From the cell containing the given text, extract its center point as [x, y] coordinate. 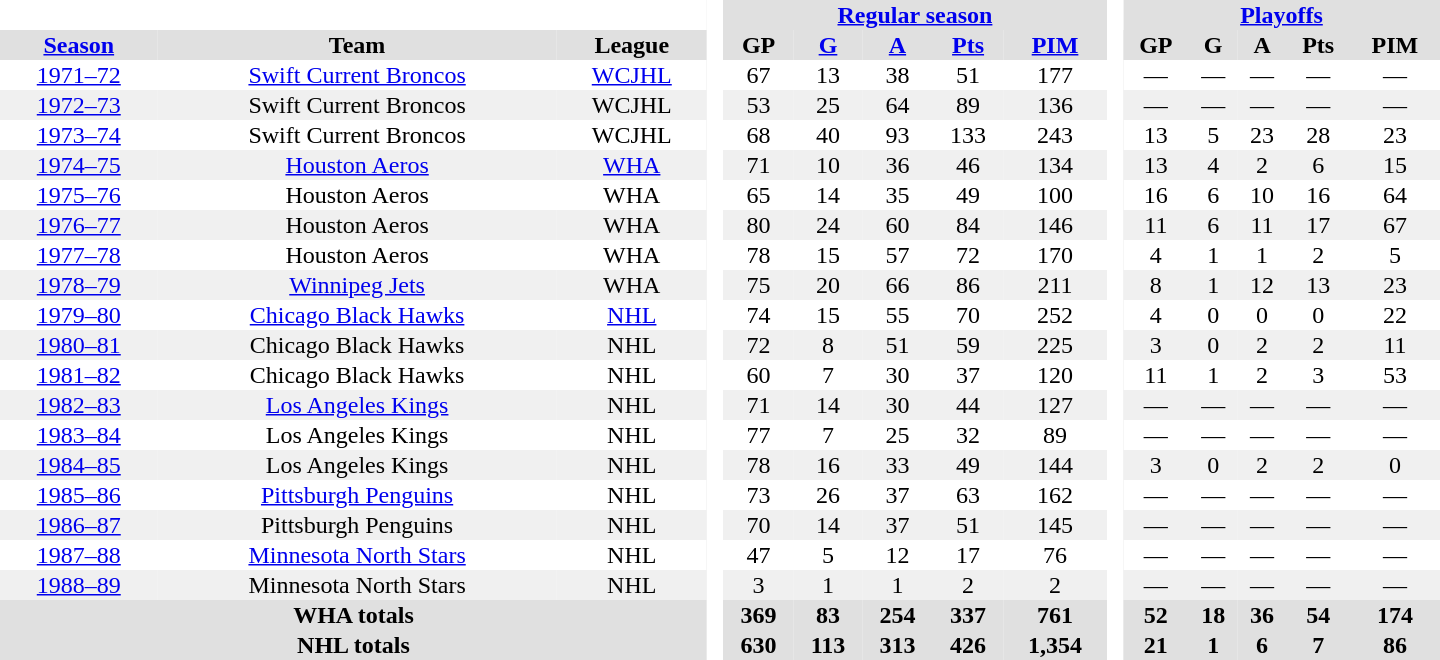
1987–88 [79, 555]
100 [1054, 195]
144 [1054, 465]
NHL totals [354, 645]
1984–85 [79, 465]
134 [1054, 165]
1983–84 [79, 435]
68 [758, 135]
761 [1054, 615]
1974–75 [79, 165]
57 [898, 255]
26 [828, 495]
24 [828, 225]
1977–78 [79, 255]
1979–80 [79, 315]
162 [1054, 495]
254 [898, 615]
313 [898, 645]
1988–89 [79, 585]
73 [758, 495]
1985–86 [79, 495]
32 [968, 435]
369 [758, 615]
52 [1156, 615]
WHA totals [354, 615]
Regular season [914, 15]
1972–73 [79, 105]
33 [898, 465]
84 [968, 225]
174 [1395, 615]
Playoffs [1282, 15]
76 [1054, 555]
Season [79, 45]
426 [968, 645]
Team [358, 45]
83 [828, 615]
54 [1318, 615]
1981–82 [79, 375]
127 [1054, 405]
38 [898, 75]
252 [1054, 315]
93 [898, 135]
145 [1054, 525]
177 [1054, 75]
1975–76 [79, 195]
1973–74 [79, 135]
66 [898, 285]
35 [898, 195]
59 [968, 345]
28 [1318, 135]
337 [968, 615]
Winnipeg Jets [358, 285]
21 [1156, 645]
1982–83 [79, 405]
80 [758, 225]
63 [968, 495]
120 [1054, 375]
243 [1054, 135]
74 [758, 315]
113 [828, 645]
18 [1214, 615]
55 [898, 315]
47 [758, 555]
75 [758, 285]
77 [758, 435]
225 [1054, 345]
44 [968, 405]
1971–72 [79, 75]
1986–87 [79, 525]
46 [968, 165]
40 [828, 135]
League [632, 45]
1976–77 [79, 225]
630 [758, 645]
211 [1054, 285]
146 [1054, 225]
1978–79 [79, 285]
22 [1395, 315]
136 [1054, 105]
1980–81 [79, 345]
20 [828, 285]
133 [968, 135]
65 [758, 195]
170 [1054, 255]
1,354 [1054, 645]
